Output the [X, Y] coordinate of the center of the cell containing the given text.  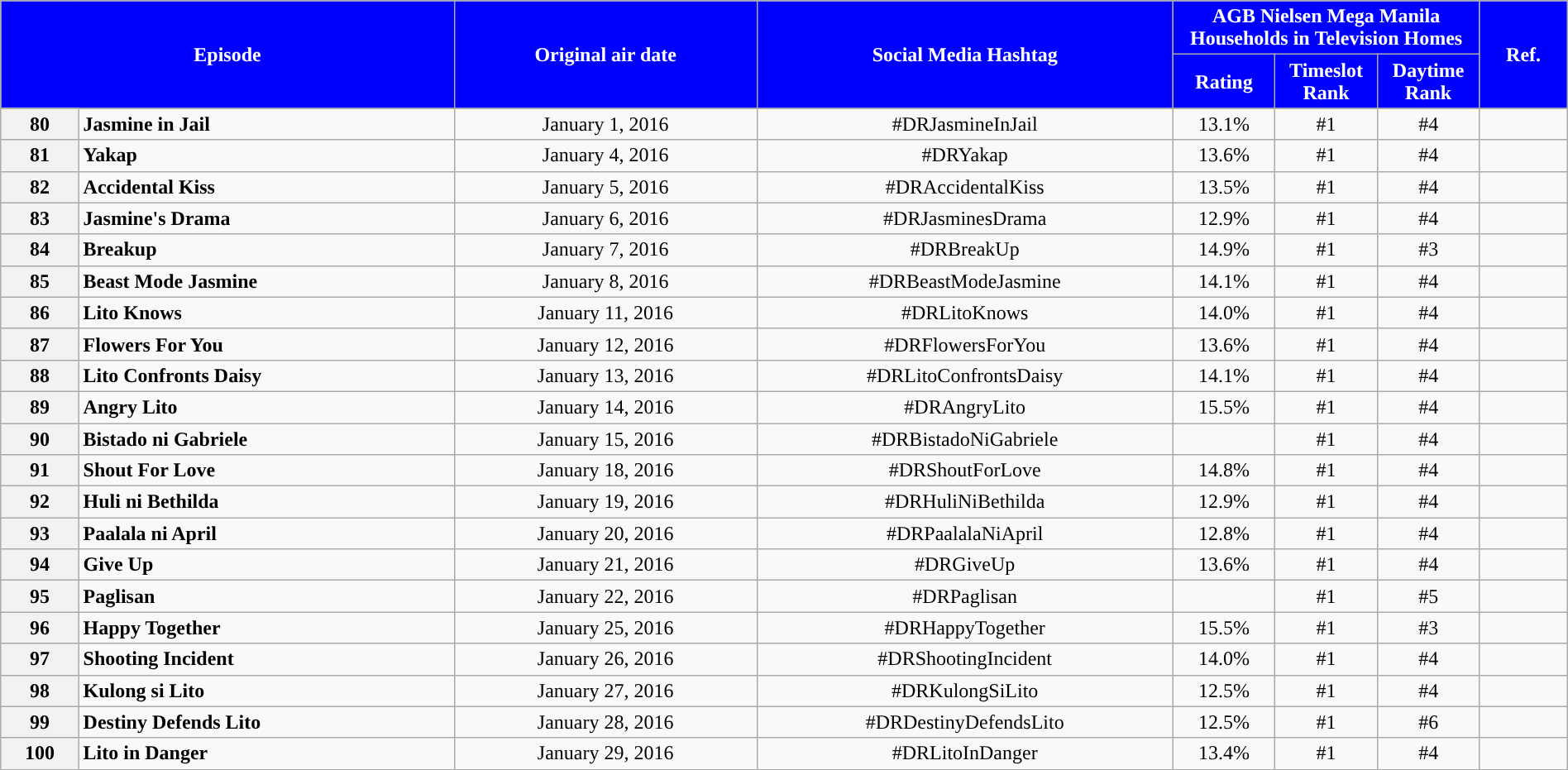
Original air date [605, 55]
Social Media Hashtag [964, 55]
January 26, 2016 [605, 659]
Huli ni Bethilda [266, 502]
97 [40, 659]
94 [40, 565]
Accidental Kiss [266, 187]
Angry Lito [266, 407]
#DRBeastModeJasmine [964, 281]
#DRJasmineInJail [964, 124]
January 6, 2016 [605, 218]
95 [40, 596]
January 25, 2016 [605, 628]
January 5, 2016 [605, 187]
84 [40, 250]
92 [40, 502]
Ref. [1523, 55]
Destiny Defends Lito [266, 722]
12.8% [1224, 533]
96 [40, 628]
#DRLitoInDanger [964, 753]
93 [40, 533]
#DRLitoKnows [964, 313]
#DRPaalalaNiApril [964, 533]
13.4% [1224, 753]
100 [40, 753]
Jasmine's Drama [266, 218]
#DRAngryLito [964, 407]
January 7, 2016 [605, 250]
99 [40, 722]
#DRShootingIncident [964, 659]
#DRJasminesDrama [964, 218]
#DRLitoConfrontsDaisy [964, 375]
January 4, 2016 [605, 155]
January 21, 2016 [605, 565]
Shooting Incident [266, 659]
January 19, 2016 [605, 502]
January 29, 2016 [605, 753]
January 13, 2016 [605, 375]
AGB Nielsen Mega Manila Households in Television Homes [1327, 28]
88 [40, 375]
Lito in Danger [266, 753]
82 [40, 187]
Lito Knows [266, 313]
Give Up [266, 565]
January 12, 2016 [605, 344]
Breakup [266, 250]
Rating [1224, 81]
#DRFlowersForYou [964, 344]
#DRPaglisan [964, 596]
80 [40, 124]
83 [40, 218]
#DRShoutForLove [964, 471]
14.8% [1224, 471]
85 [40, 281]
91 [40, 471]
Paalala ni April [266, 533]
January 14, 2016 [605, 407]
#DRBistadoNiGabriele [964, 439]
#DRBreakUp [964, 250]
#6 [1428, 722]
Beast Mode Jasmine [266, 281]
January 22, 2016 [605, 596]
January 18, 2016 [605, 471]
#DRGiveUp [964, 565]
#DRHuliNiBethilda [964, 502]
Daytime Rank [1428, 81]
#DRAccidentalKiss [964, 187]
14.9% [1224, 250]
Flowers For You [266, 344]
January 28, 2016 [605, 722]
January 8, 2016 [605, 281]
Timeslot Rank [1327, 81]
86 [40, 313]
#DRYakap [964, 155]
90 [40, 439]
#DRKulongSiLito [964, 691]
Episode [227, 55]
Bistado ni Gabriele [266, 439]
#DRDestinyDefendsLito [964, 722]
13.5% [1224, 187]
January 27, 2016 [605, 691]
#5 [1428, 596]
January 15, 2016 [605, 439]
Happy Together [266, 628]
13.1% [1224, 124]
January 11, 2016 [605, 313]
January 20, 2016 [605, 533]
January 1, 2016 [605, 124]
#DRHappyTogether [964, 628]
89 [40, 407]
Paglisan [266, 596]
98 [40, 691]
Lito Confronts Daisy [266, 375]
Shout For Love [266, 471]
81 [40, 155]
Jasmine in Jail [266, 124]
Kulong si Lito [266, 691]
Yakap [266, 155]
87 [40, 344]
